Determine the (x, y) coordinate at the center of the cell enclosing the given text.  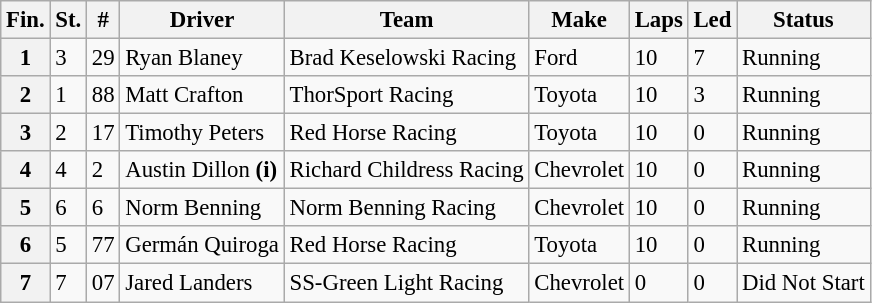
Brad Keselowski Racing (406, 58)
Team (406, 20)
Richard Childress Racing (406, 170)
Fin. (26, 20)
Ryan Blaney (202, 58)
77 (104, 245)
SS-Green Light Racing (406, 283)
Timothy Peters (202, 133)
Laps (658, 20)
88 (104, 95)
Austin Dillon (i) (202, 170)
Germán Quiroga (202, 245)
07 (104, 283)
Driver (202, 20)
Make (579, 20)
ThorSport Racing (406, 95)
# (104, 20)
Matt Crafton (202, 95)
Jared Landers (202, 283)
17 (104, 133)
Norm Benning Racing (406, 208)
St. (68, 20)
29 (104, 58)
Ford (579, 58)
Status (804, 20)
Norm Benning (202, 208)
Led (712, 20)
Did Not Start (804, 283)
